From the cell containing the given text, extract its center point as (X, Y) coordinate. 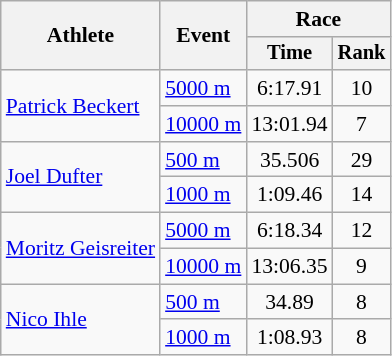
13:06.35 (289, 267)
1:09.46 (289, 195)
6:18.34 (289, 231)
35.506 (289, 160)
Athlete (80, 36)
29 (362, 160)
6:17.91 (289, 88)
Event (203, 36)
Race (318, 19)
Time (289, 54)
Patrick Beckert (80, 106)
1:08.93 (289, 338)
Nico Ihle (80, 320)
34.89 (289, 302)
10 (362, 88)
Joel Dufter (80, 178)
Moritz Geisreiter (80, 248)
13:01.94 (289, 124)
7 (362, 124)
14 (362, 195)
12 (362, 231)
Rank (362, 54)
9 (362, 267)
